Scan for the cell matching the given text and deliver its [x, y] coordinate at center. 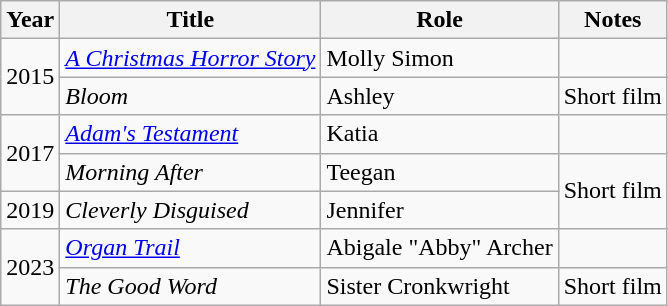
Title [190, 20]
2023 [30, 267]
Molly Simon [440, 58]
Sister Cronkwright [440, 286]
Adam's Testament [190, 134]
The Good Word [190, 286]
Morning After [190, 172]
Organ Trail [190, 248]
Jennifer [440, 210]
2017 [30, 153]
A Christmas Horror Story [190, 58]
2015 [30, 77]
Abigale "Abby" Archer [440, 248]
Katia [440, 134]
Notes [612, 20]
Ashley [440, 96]
Role [440, 20]
Bloom [190, 96]
Year [30, 20]
Cleverly Disguised [190, 210]
Teegan [440, 172]
2019 [30, 210]
